Determine the [x, y] coordinate at the center of the cell enclosing the given text.  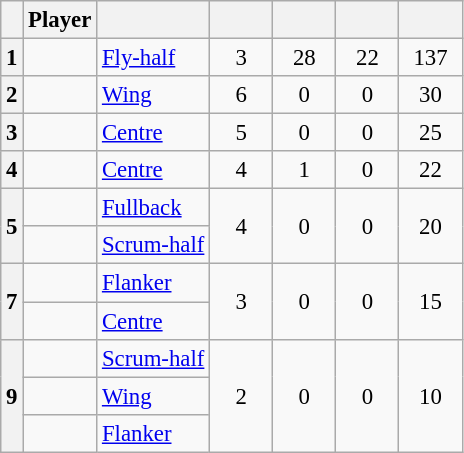
Fullback [154, 208]
6 [242, 95]
10 [430, 396]
9 [12, 396]
25 [430, 133]
137 [430, 58]
15 [430, 302]
Player [60, 20]
7 [12, 302]
30 [430, 95]
20 [430, 226]
28 [304, 58]
Fly-half [154, 58]
